Locate the cell with the specified text and output its (x, y) center coordinate. 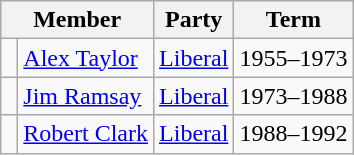
Alex Taylor (86, 58)
Robert Clark (86, 134)
1988–1992 (294, 134)
1973–1988 (294, 96)
Term (294, 20)
Member (78, 20)
Jim Ramsay (86, 96)
Party (194, 20)
1955–1973 (294, 58)
